Return the (X, Y) coordinate for the center point of the cell that contains the specified text.  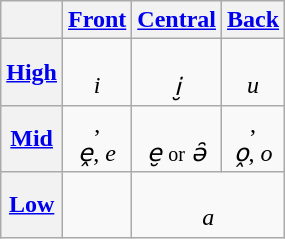
Back (254, 20)
, o̭, o (254, 138)
e̮ or ə̑ (177, 138)
i̮ (177, 72)
u (254, 72)
i (98, 72)
Central (177, 20)
Low (32, 204)
Front (98, 20)
a (208, 204)
, ḙ, e (98, 138)
High (32, 72)
Mid (32, 138)
